For the text-containing cell, return its midpoint in (x, y) coordinate format. 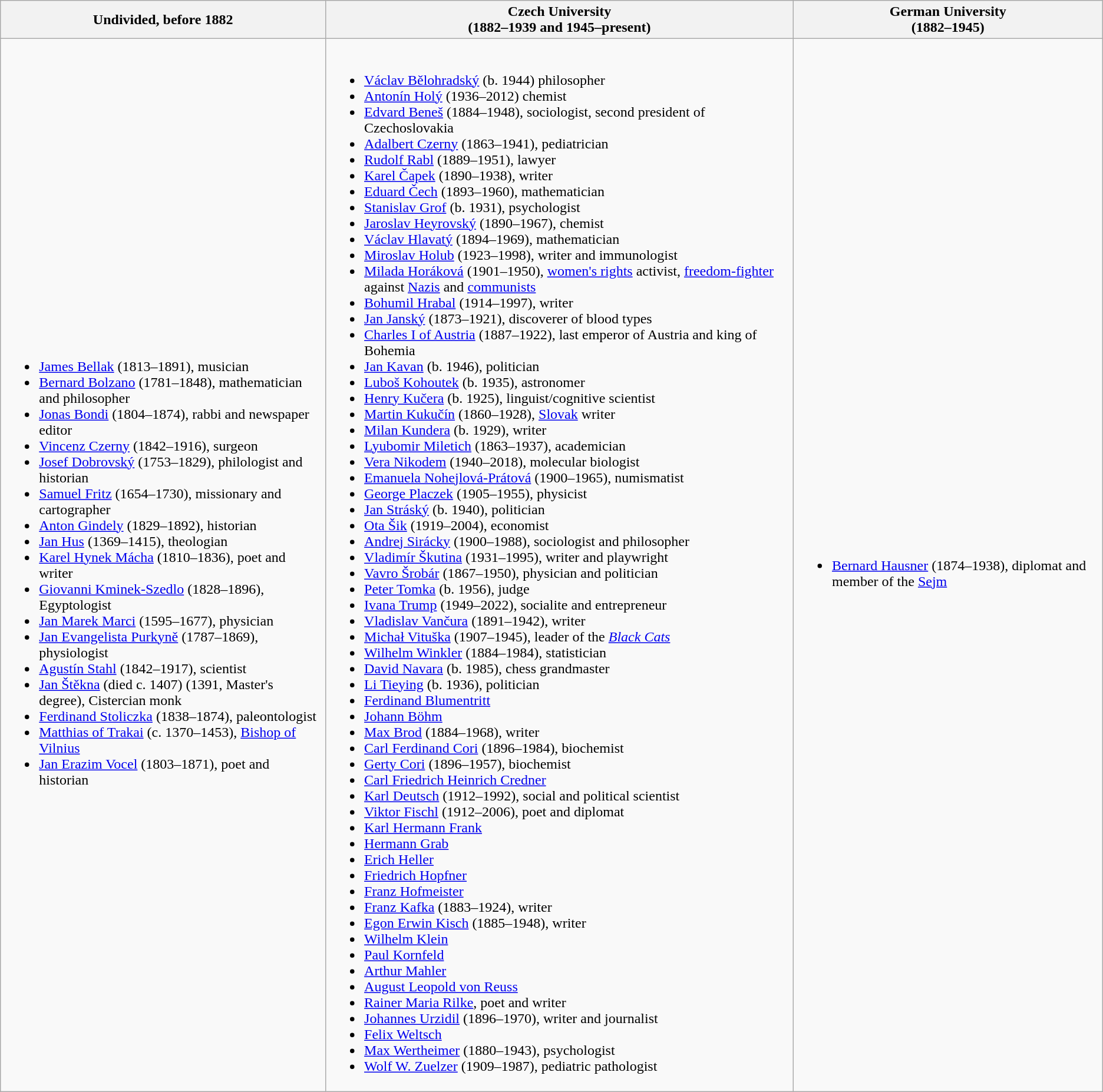
Bernard Hausner (1874–1938), diplomat and member of the Sejm (947, 565)
Undivided, before 1882 (163, 20)
Czech University (1882–1939 and 1945–present) (560, 20)
German University (1882–1945) (947, 20)
